Extract the [X, Y] coordinate from the center of the cell holding the provided text.  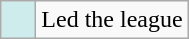
Led the league [112, 20]
